Find where the given text appears and provide that cell's center as (X, Y) coordinate. 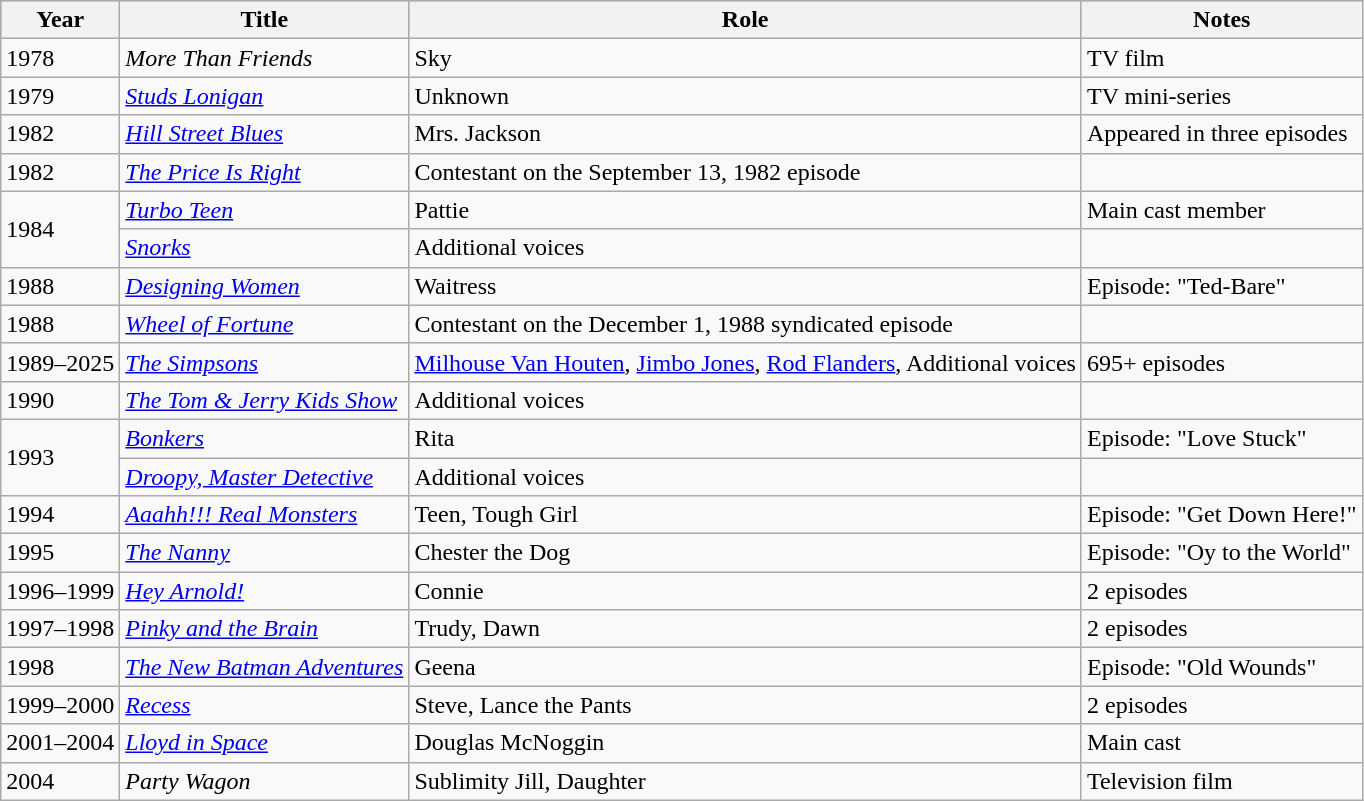
1979 (60, 96)
Title (264, 20)
Notes (1222, 20)
Year (60, 20)
Aaahh!!! Real Monsters (264, 515)
Bonkers (264, 438)
Episode: "Ted-Bare" (1222, 286)
Steve, Lance the Pants (746, 705)
Chester the Dog (746, 553)
Hill Street Blues (264, 134)
Episode: "Love Stuck" (1222, 438)
2001–2004 (60, 743)
1999–2000 (60, 705)
The Simpsons (264, 362)
Unknown (746, 96)
The Tom & Jerry Kids Show (264, 400)
1990 (60, 400)
Turbo Teen (264, 210)
Lloyd in Space (264, 743)
Main cast member (1222, 210)
2004 (60, 781)
1998 (60, 667)
Snorks (264, 248)
Designing Women (264, 286)
Mrs. Jackson (746, 134)
1989–2025 (60, 362)
Contestant on the September 13, 1982 episode (746, 172)
Party Wagon (264, 781)
Wheel of Fortune (264, 324)
Television film (1222, 781)
1997–1998 (60, 629)
TV mini-series (1222, 96)
Pattie (746, 210)
The New Batman Adventures (264, 667)
Appeared in three episodes (1222, 134)
Episode: "Old Wounds" (1222, 667)
695+ episodes (1222, 362)
1984 (60, 229)
Geena (746, 667)
Recess (264, 705)
Milhouse Van Houten, Jimbo Jones, Rod Flanders, Additional voices (746, 362)
The Nanny (264, 553)
1996–1999 (60, 591)
Sublimity Jill, Daughter (746, 781)
Contestant on the December 1, 1988 syndicated episode (746, 324)
1994 (60, 515)
The Price Is Right (264, 172)
1978 (60, 58)
Trudy, Dawn (746, 629)
Droopy, Master Detective (264, 477)
Pinky and the Brain (264, 629)
Sky (746, 58)
1993 (60, 457)
Rita (746, 438)
Waitress (746, 286)
More Than Friends (264, 58)
Role (746, 20)
Main cast (1222, 743)
Episode: "Get Down Here!" (1222, 515)
Connie (746, 591)
TV film (1222, 58)
Douglas McNoggin (746, 743)
Studs Lonigan (264, 96)
Teen, Tough Girl (746, 515)
Episode: "Oy to the World" (1222, 553)
1995 (60, 553)
Hey Arnold! (264, 591)
